Identify which cell holds the provided text, then report its (x, y) central coordinate. 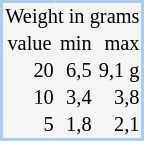
Weight in grams (72, 16)
5 (28, 125)
3,8 (118, 98)
3,4 (74, 98)
1,8 (74, 125)
value (28, 44)
20 (28, 70)
9,1 g (118, 70)
min (74, 44)
10 (28, 98)
2,1 (118, 125)
6,5 (74, 70)
max (118, 44)
